Determine the (x, y) coordinate at the center of the cell enclosing the given text.  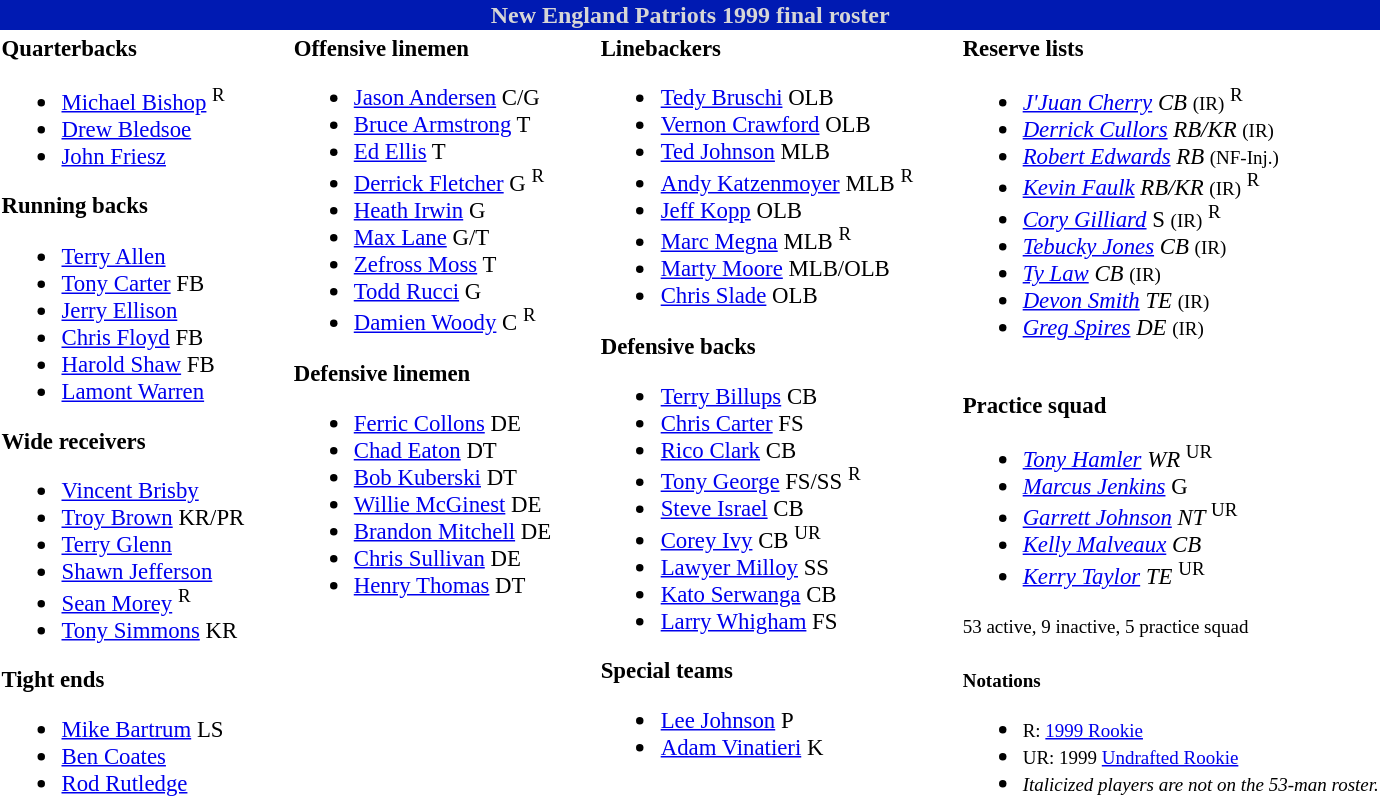
New England Patriots 1999 final roster (690, 15)
